Output the [X, Y] coordinate of the center of the cell containing the given text.  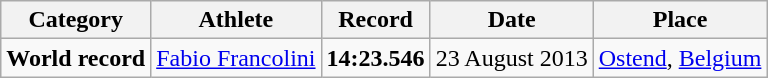
Record [376, 20]
Athlete [236, 20]
Category [76, 20]
Ostend, Belgium [680, 58]
14:23.546 [376, 58]
Fabio Francolini [236, 58]
Place [680, 20]
Date [512, 20]
World record [76, 58]
23 August 2013 [512, 58]
